Extract the [x, y] coordinate from the center of the cell holding the provided text.  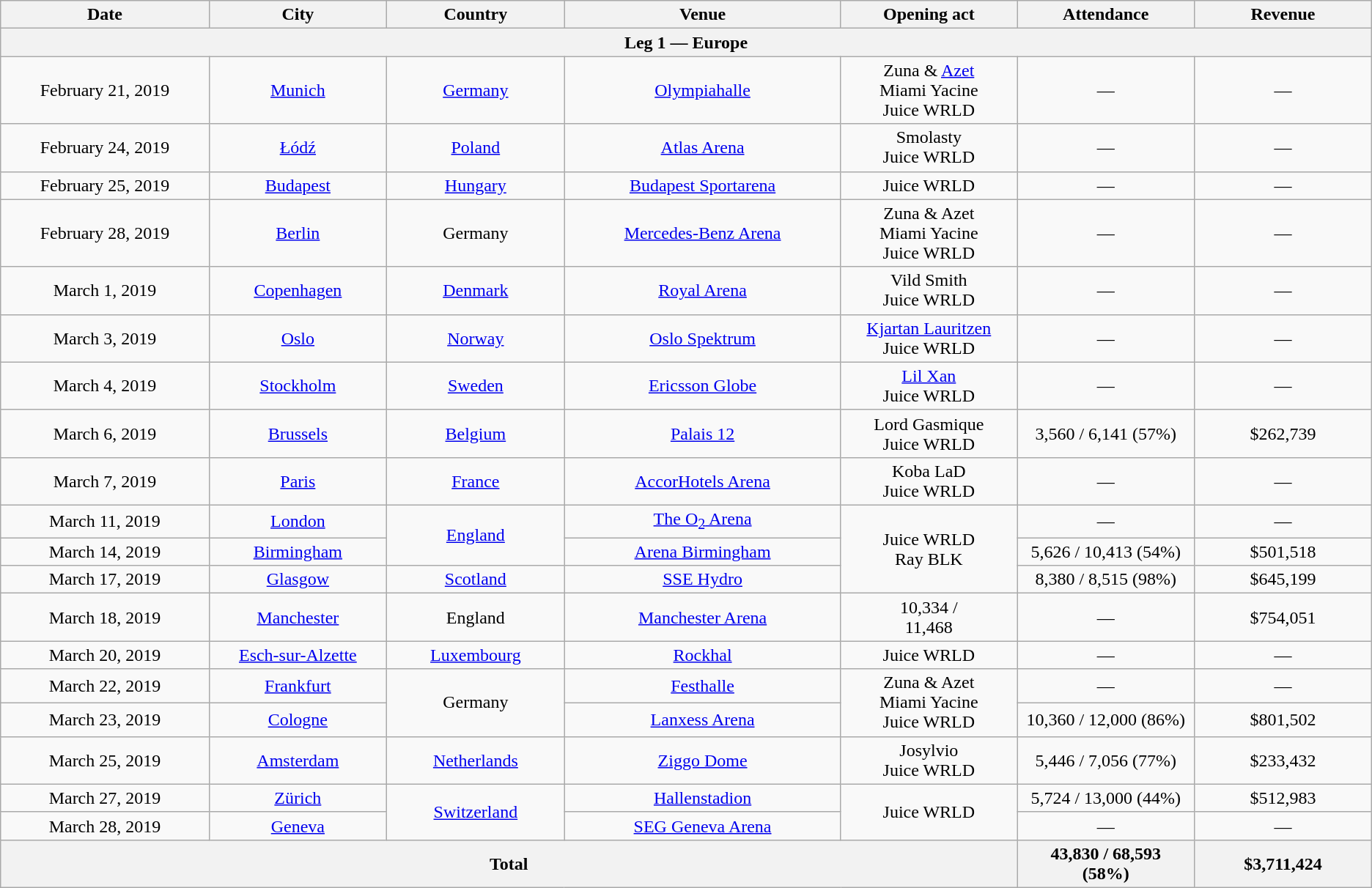
Frankfurt [298, 686]
Arena Birmingham [702, 552]
3,560 / 6,141 (57%) [1106, 434]
Budapest [298, 185]
February 25, 2019 [105, 185]
$3,711,424 [1283, 863]
Munich [298, 90]
Copenhagen [298, 290]
Amsterdam [298, 761]
Paris [298, 481]
March 20, 2019 [105, 655]
City [298, 15]
Łódź [298, 148]
Opening act [929, 15]
$262,739 [1283, 434]
Revenue [1283, 15]
SSE Hydro [702, 580]
March 1, 2019 [105, 290]
$233,432 [1283, 761]
Oslo [298, 338]
March 6, 2019 [105, 434]
43,830 / 68,593(58%) [1106, 863]
Juice WRLDRay BLK [929, 549]
Ziggo Dome [702, 761]
Brussels [298, 434]
March 28, 2019 [105, 826]
Venue [702, 15]
March 18, 2019 [105, 617]
Glasgow [298, 580]
Scotland [476, 580]
February 24, 2019 [105, 148]
SEG Geneva Arena [702, 826]
Date [105, 15]
Royal Arena [702, 290]
March 17, 2019 [105, 580]
Attendance [1106, 15]
5,626 / 10,413 (54%) [1106, 552]
February 21, 2019 [105, 90]
JosylvioJuice WRLD [929, 761]
$501,518 [1283, 552]
Lil XanJuice WRLD [929, 385]
Berlin [298, 233]
5,446 / 7,056 (77%) [1106, 761]
$801,502 [1283, 719]
Mercedes-Benz Arena [702, 233]
Netherlands [476, 761]
Hallenstadion [702, 798]
Lanxess Arena [702, 719]
10,334 /11,468 [929, 617]
Leg 1 — Europe [686, 42]
10,360 / 12,000 (86%) [1106, 719]
$512,983 [1283, 798]
Manchester [298, 617]
Poland [476, 148]
Zürich [298, 798]
SmolastyJuice WRLD [929, 148]
Luxembourg [476, 655]
Budapest Sportarena [702, 185]
March 23, 2019 [105, 719]
8,380 / 8,515 (98%) [1106, 580]
5,724 / 13,000 (44%) [1106, 798]
Palais 12 [702, 434]
Ericsson Globe [702, 385]
Manchester Arena [702, 617]
Norway [476, 338]
March 22, 2019 [105, 686]
Denmark [476, 290]
Koba LaDJuice WRLD [929, 481]
Geneva [298, 826]
Atlas Arena [702, 148]
February 28, 2019 [105, 233]
Vild SmithJuice WRLD [929, 290]
Total [509, 863]
Hungary [476, 185]
Country [476, 15]
The O2 Arena [702, 521]
Stockholm [298, 385]
March 3, 2019 [105, 338]
$645,199 [1283, 580]
Switzerland [476, 812]
March 7, 2019 [105, 481]
France [476, 481]
Lord GasmiqueJuice WRLD [929, 434]
AccorHotels Arena [702, 481]
Festhalle [702, 686]
March 27, 2019 [105, 798]
Kjartan LauritzenJuice WRLD [929, 338]
Rockhal [702, 655]
Sweden [476, 385]
March 14, 2019 [105, 552]
March 25, 2019 [105, 761]
Oslo Spektrum [702, 338]
March 11, 2019 [105, 521]
Olympiahalle [702, 90]
$754,051 [1283, 617]
Esch-sur-Alzette [298, 655]
March 4, 2019 [105, 385]
London [298, 521]
Belgium [476, 434]
Cologne [298, 719]
Birmingham [298, 552]
